Locate the cell with the specified text and output its [x, y] center coordinate. 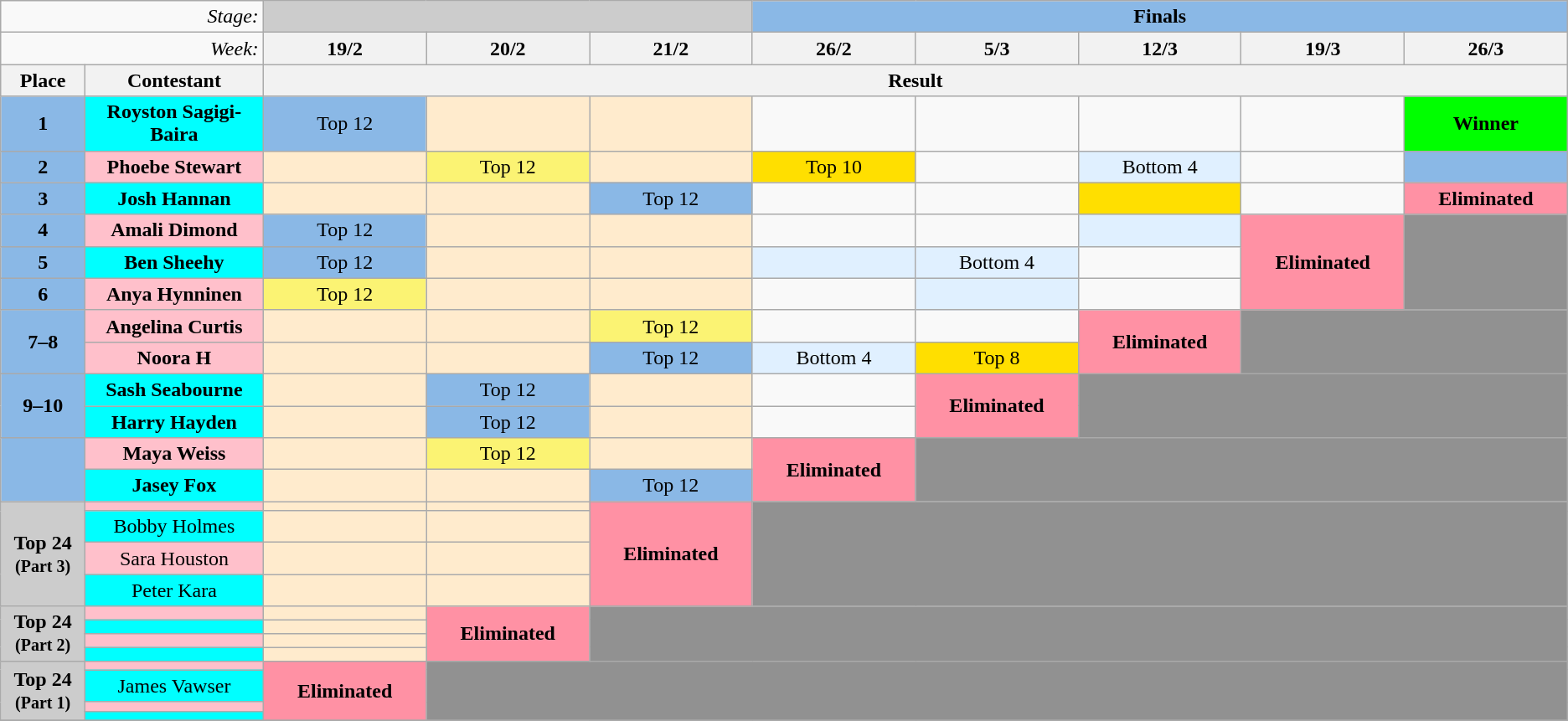
Jasey Fox [174, 486]
12/3 [1159, 49]
3 [44, 198]
5 [44, 262]
Bobby Holmes [174, 527]
Place [44, 80]
19/3 [1323, 49]
Phoebe Stewart [174, 167]
Noora H [174, 358]
7–8 [44, 342]
James Vawser [174, 686]
2 [44, 167]
26/2 [834, 49]
9–10 [44, 405]
Result [915, 80]
Ben Sheehy [174, 262]
Royston Sagigi-Baira [174, 124]
Winner [1486, 124]
5/3 [997, 49]
Finals [1159, 17]
Top 24(Part 2) [44, 633]
Top 24(Part 3) [44, 554]
1 [44, 124]
Sash Seabourne [174, 389]
Sara Houston [174, 559]
Top 10 [834, 167]
20/2 [508, 49]
6 [44, 294]
4 [44, 230]
21/2 [672, 49]
Top 24(Part 1) [44, 690]
Amali Dimond [174, 230]
Contestant [174, 80]
Harry Hayden [174, 421]
19/2 [345, 49]
Maya Weiss [174, 454]
Anya Hynninen [174, 294]
Top 8 [997, 358]
Josh Hannan [174, 198]
Peter Kara [174, 590]
26/3 [1486, 49]
Stage: [132, 17]
Angelina Curtis [174, 326]
Week: [132, 49]
